Return (x, y) of the center of cell containing provided text 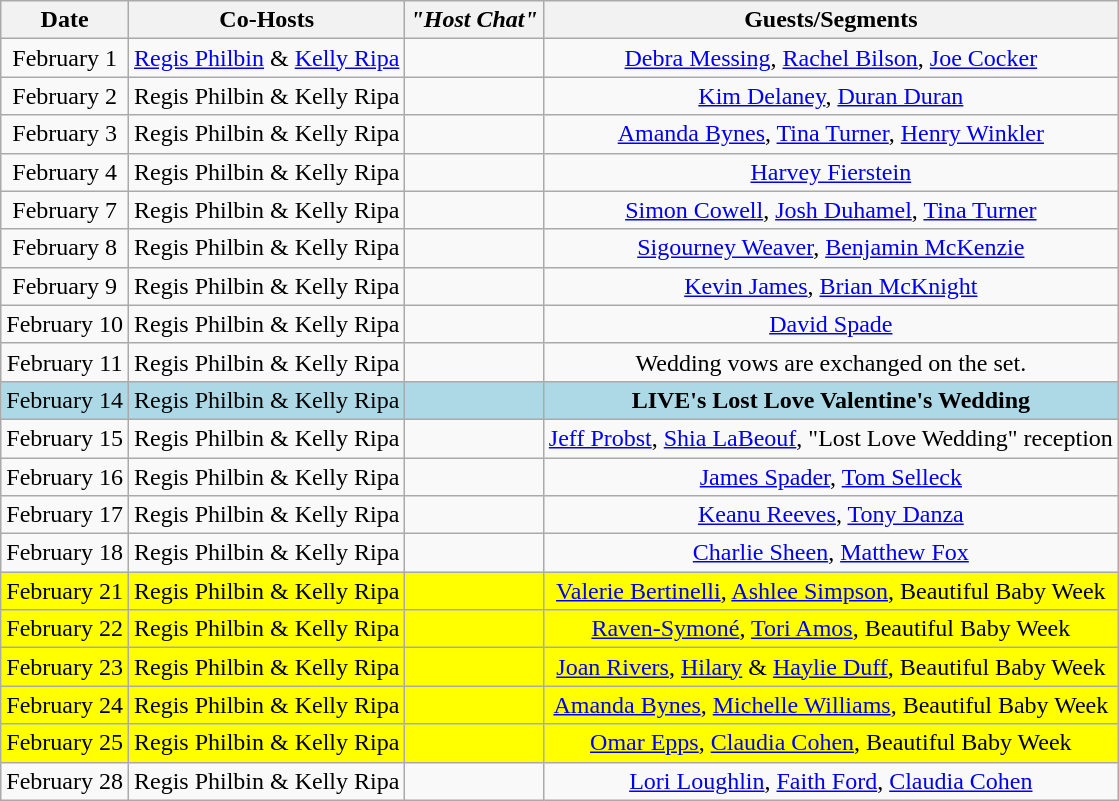
James Spader, Tom Selleck (830, 477)
Date (65, 20)
February 16 (65, 477)
February 10 (65, 324)
Charlie Sheen, Matthew Fox (830, 553)
Kevin James, Brian McKnight (830, 286)
Jeff Probst, Shia LaBeouf, "Lost Love Wedding" reception (830, 438)
February 17 (65, 515)
February 23 (65, 667)
February 24 (65, 705)
Simon Cowell, Josh Duhamel, Tina Turner (830, 210)
Amanda Bynes, Michelle Williams, Beautiful Baby Week (830, 705)
Amanda Bynes, Tina Turner, Henry Winkler (830, 134)
February 21 (65, 591)
Harvey Fierstein (830, 172)
Lori Loughlin, Faith Ford, Claudia Cohen (830, 781)
LIVE's Lost Love Valentine's Wedding (830, 400)
Sigourney Weaver, Benjamin McKenzie (830, 248)
Valerie Bertinelli, Ashlee Simpson, Beautiful Baby Week (830, 591)
Co-Hosts (266, 20)
February 1 (65, 58)
"Host Chat" (474, 20)
February 28 (65, 781)
February 25 (65, 743)
February 8 (65, 248)
February 15 (65, 438)
February 7 (65, 210)
February 9 (65, 286)
February 14 (65, 400)
February 2 (65, 96)
Guests/Segments (830, 20)
February 4 (65, 172)
David Spade (830, 324)
February 18 (65, 553)
February 3 (65, 134)
Raven-Symoné, Tori Amos, Beautiful Baby Week (830, 629)
Debra Messing, Rachel Bilson, Joe Cocker (830, 58)
Omar Epps, Claudia Cohen, Beautiful Baby Week (830, 743)
February 11 (65, 362)
Wedding vows are exchanged on the set. (830, 362)
Keanu Reeves, Tony Danza (830, 515)
Joan Rivers, Hilary & Haylie Duff, Beautiful Baby Week (830, 667)
February 22 (65, 629)
Kim Delaney, Duran Duran (830, 96)
